Identify which cell holds the provided text, then report its [X, Y] central coordinate. 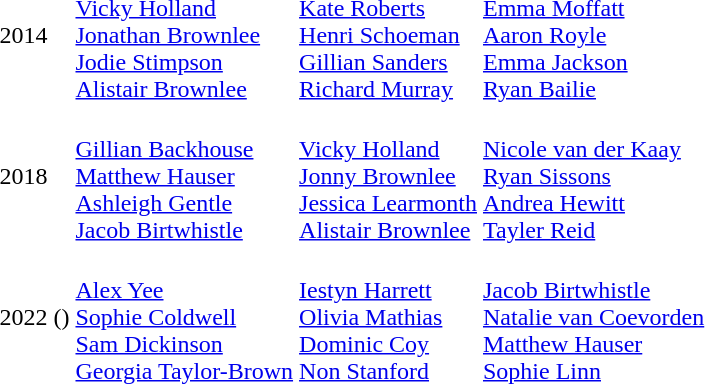
Vicky HollandJonny BrownleeJessica LearmonthAlistair Brownlee [388, 176]
Nicole van der KaayRyan SissonsAndrea HewittTayler Reid [593, 176]
Gillian BackhouseMatthew HauserAshleigh GentleJacob Birtwhistle [184, 176]
